Return (x, y) of the center of cell containing provided text 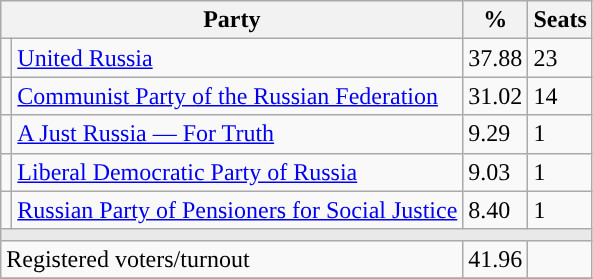
23 (560, 58)
United Russia (238, 58)
14 (560, 96)
Russian Party of Pensioners for Social Justice (238, 210)
41.96 (496, 259)
37.88 (496, 58)
Registered voters/turnout (232, 259)
9.29 (496, 134)
A Just Russia — For Truth (238, 134)
Liberal Democratic Party of Russia (238, 172)
Party (232, 20)
Communist Party of the Russian Federation (238, 96)
% (496, 20)
8.40 (496, 210)
31.02 (496, 96)
Seats (560, 20)
9.03 (496, 172)
